Scan for the cell matching the given text and deliver its [x, y] coordinate at center. 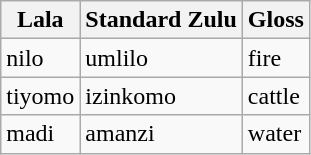
izinkomo [161, 96]
Standard Zulu [161, 20]
umlilo [161, 58]
Gloss [276, 20]
tiyomo [40, 96]
nilo [40, 58]
Lala [40, 20]
madi [40, 134]
water [276, 134]
cattle [276, 96]
amanzi [161, 134]
fire [276, 58]
